Search for the cell housing the specified text and yield its (x, y) center coordinate. 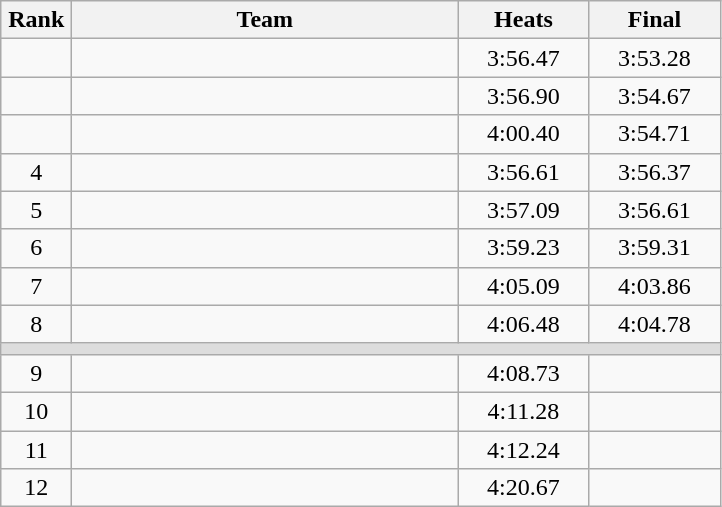
10 (36, 411)
8 (36, 324)
7 (36, 286)
4:00.40 (524, 134)
3:59.23 (524, 248)
11 (36, 449)
Final (654, 20)
4 (36, 172)
9 (36, 373)
4:03.86 (654, 286)
4:06.48 (524, 324)
3:56.47 (524, 58)
4:04.78 (654, 324)
5 (36, 210)
4:05.09 (524, 286)
Team (265, 20)
3:59.31 (654, 248)
12 (36, 488)
3:56.37 (654, 172)
4:20.67 (524, 488)
4:08.73 (524, 373)
3:56.90 (524, 96)
3:54.71 (654, 134)
4:11.28 (524, 411)
3:57.09 (524, 210)
Heats (524, 20)
4:12.24 (524, 449)
6 (36, 248)
3:53.28 (654, 58)
3:54.67 (654, 96)
Rank (36, 20)
